Output the (X, Y) coordinate of the center of the cell containing the given text.  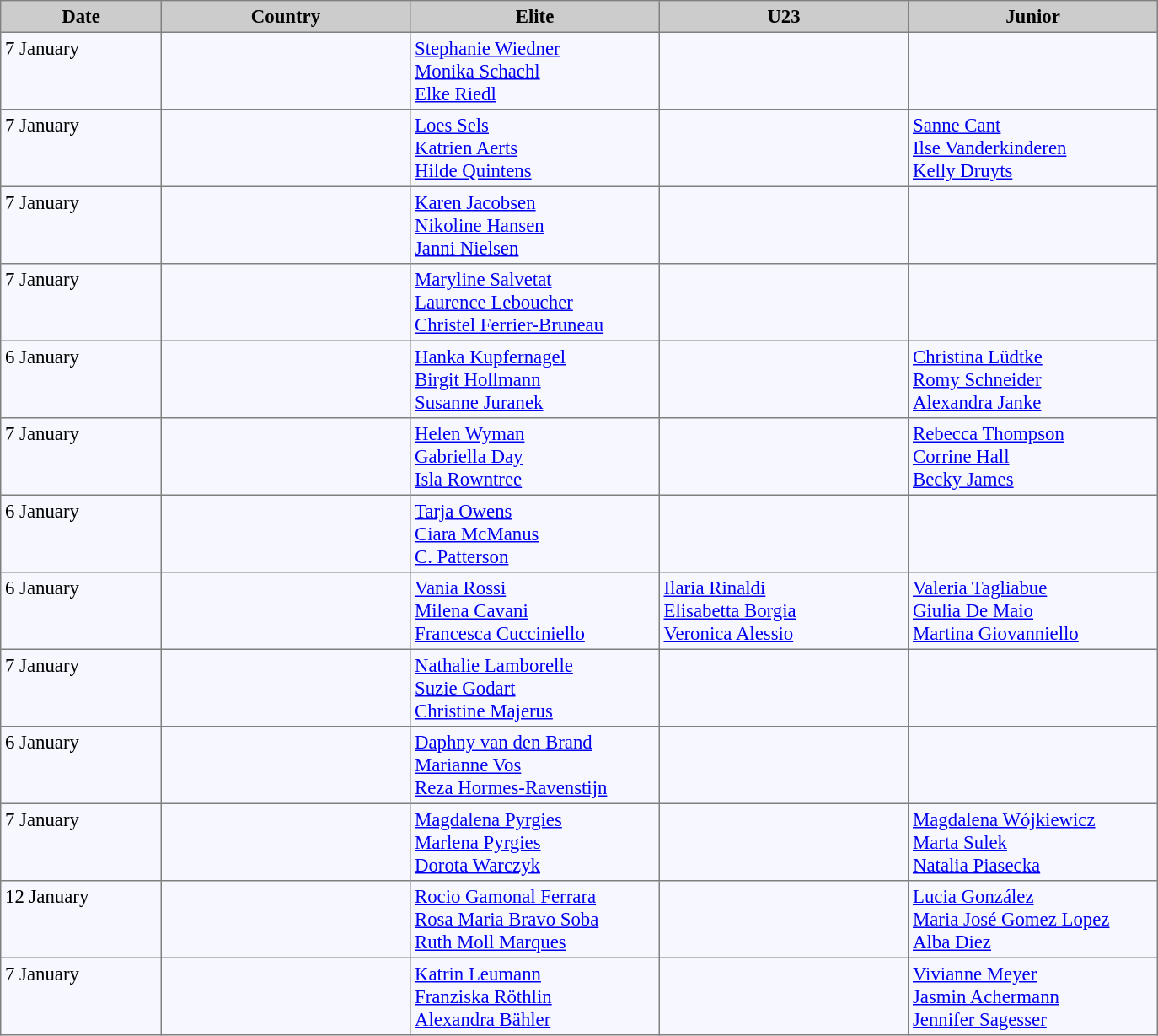
Stephanie Wiedner Monika Schachl Elke Riedl (535, 71)
Rocio Gamonal Ferrara Rosa Maria Bravo Soba Ruth Moll Marques (535, 920)
Christina Lüdtke Romy Schneider Alexandra Janke (1033, 379)
Maryline Salvetat Laurence Leboucher Christel Ferrier-Bruneau (535, 303)
Helen Wyman Gabriella Day Isla Rowntree (535, 457)
12 January (81, 920)
Junior (1033, 17)
Sanne Cant Ilse Vanderkinderen Kelly Druyts (1033, 148)
U23 (784, 17)
Lucia González Maria José Gomez Lopez Alba Diez (1033, 920)
Vivianne Meyer Jasmin Achermann Jennifer Sagesser (1033, 996)
Vania Rossi Milena Cavani Francesca Cucciniello (535, 611)
Daphny van den Brand Marianne Vos Reza Hormes-Ravenstijn (535, 765)
Katrin Leumann Franziska Röthlin Alexandra Bähler (535, 996)
Tarja Owens Ciara McManus C. Patterson (535, 534)
Magdalena Pyrgies Marlena Pyrgies Dorota Warczyk (535, 842)
Country (286, 17)
Rebecca Thompson Corrine Hall Becky James (1033, 457)
Ilaria Rinaldi Elisabetta Borgia Veronica Alessio (784, 611)
Hanka Kupfernagel Birgit Hollmann Susanne Juranek (535, 379)
Elite (535, 17)
Karen Jacobsen Nikoline Hansen Janni Nielsen (535, 225)
Magdalena Wójkiewicz Marta Sulek Natalia Piasecka (1033, 842)
Valeria Tagliabue Giulia De Maio Martina Giovanniello (1033, 611)
Nathalie Lamborelle Suzie Godart Christine Majerus (535, 688)
Date (81, 17)
Loes Sels Katrien Aerts Hilde Quintens (535, 148)
